Provide the [X, Y] coordinate of the cell's center where the given text is located.  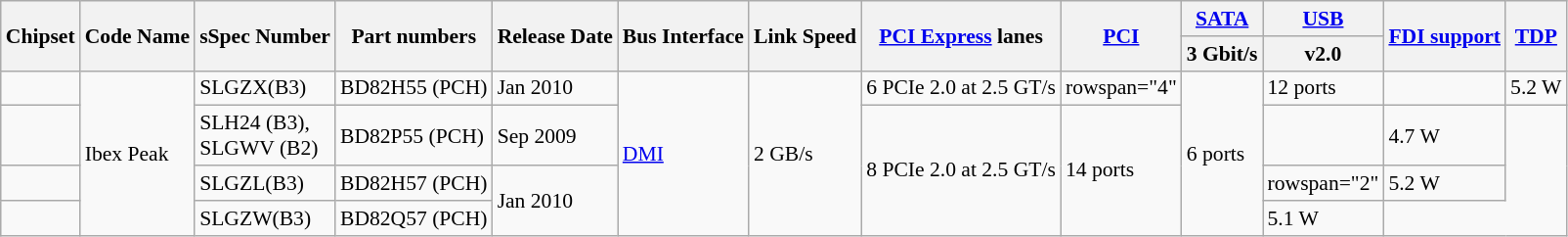
PCI Express lanes [961, 35]
SLGZL(B3) [265, 183]
3 Gbit/s [1222, 54]
sSpec Number [265, 35]
USB [1324, 19]
BD82Q57 (PCH) [414, 218]
6 PCIe 2.0 at 2.5 GT/s [961, 88]
SLGZX(B3) [265, 88]
Sep 2009 [555, 135]
Ibex Peak [137, 153]
v2.0 [1324, 54]
BD82H57 (PCH) [414, 183]
Part numbers [414, 35]
Chipset [41, 35]
Bus Interface [683, 35]
4.7 W [1445, 135]
Link Speed [806, 35]
FDI support [1445, 35]
SLGZW(B3) [265, 218]
Code Name [137, 35]
SATA [1222, 19]
14 ports [1121, 170]
rowspan="2" [1324, 183]
BD82P55 (PCH) [414, 135]
rowspan="4" [1121, 88]
PCI [1121, 35]
SLH24 (B3),SLGWV (B2) [265, 135]
12 ports [1324, 88]
TDP [1537, 35]
5.1 W [1324, 218]
BD82H55 (PCH) [414, 88]
6 ports [1222, 153]
2 GB/s [806, 153]
Release Date [555, 35]
DMI [683, 153]
8 PCIe 2.0 at 2.5 GT/s [961, 170]
